Determine the (x, y) coordinate at the center of the cell enclosing the given text.  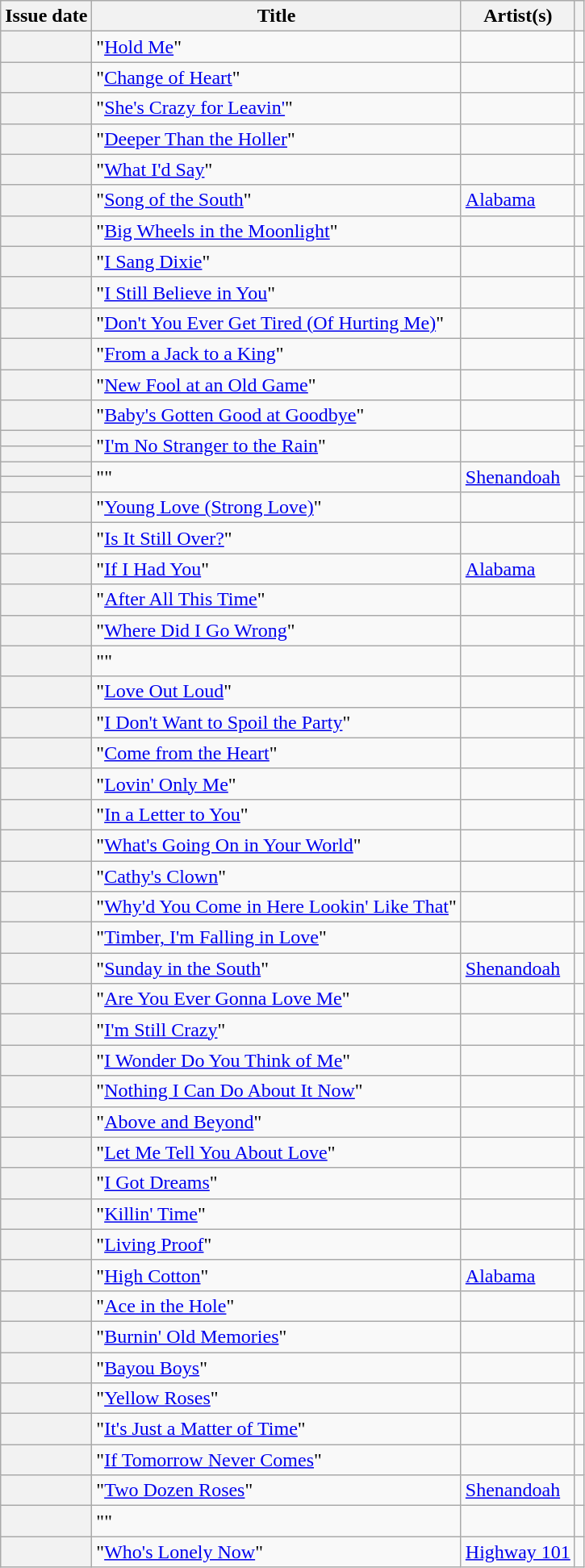
"Bayou Boys" (276, 1368)
"Cathy's Clown" (276, 876)
Title (276, 16)
"After All This Time" (276, 600)
"Love Out Loud" (276, 692)
"I Don't Want to Spoil the Party" (276, 722)
"Yellow Roses" (276, 1399)
"Change of Heart" (276, 77)
"Sunday in the South" (276, 968)
"Lovin' Only Me" (276, 784)
"If Tomorrow Never Comes" (276, 1460)
"Song of the South" (276, 200)
"Who's Lonely Now" (276, 1552)
"I Sang Dixie" (276, 261)
"Timber, I'm Falling in Love" (276, 938)
"Above and Beyond" (276, 1122)
"I'm Still Crazy" (276, 1030)
"Don't You Ever Get Tired (Of Hurting Me)" (276, 323)
"Killin' Time" (276, 1214)
"I Wonder Do You Think of Me" (276, 1060)
"Two Dozen Roses" (276, 1491)
"Nothing I Can Do About It Now" (276, 1091)
"I Got Dreams" (276, 1183)
"What's Going On in Your World" (276, 845)
"If I Had You" (276, 569)
"Living Proof" (276, 1244)
"High Cotton" (276, 1275)
"Come from the Heart" (276, 753)
"Where Did I Go Wrong" (276, 630)
"Let Me Tell You About Love" (276, 1152)
"Why'd You Come in Here Lookin' Like That" (276, 907)
"Are You Ever Gonna Love Me" (276, 999)
Issue date (47, 16)
Artist(s) (518, 16)
"Baby's Gotten Good at Goodbye" (276, 416)
"Is It Still Over?" (276, 538)
"She's Crazy for Leavin'" (276, 108)
"Young Love (Strong Love)" (276, 508)
"Hold Me" (276, 47)
"It's Just a Matter of Time" (276, 1429)
"What I'd Say" (276, 169)
"Burnin' Old Memories" (276, 1336)
"New Fool at an Old Game" (276, 385)
"From a Jack to a King" (276, 353)
"Ace in the Hole" (276, 1306)
"Deeper Than the Holler" (276, 139)
"In a Letter to You" (276, 814)
"Big Wheels in the Moonlight" (276, 231)
"I'm No Stranger to the Rain" (276, 446)
"I Still Believe in You" (276, 292)
Highway 101 (518, 1552)
